Find where the given text appears and provide that cell's center as (X, Y) coordinate. 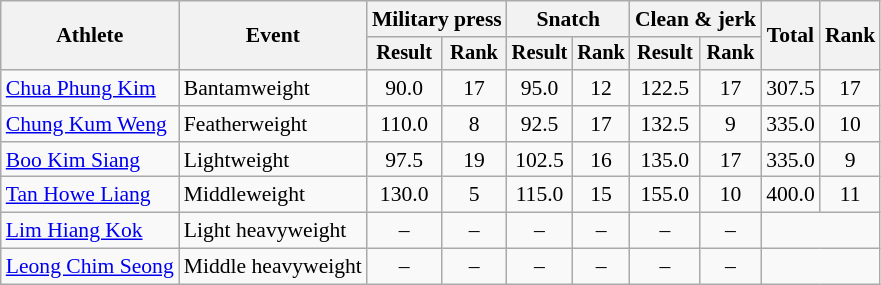
135.0 (665, 160)
Athlete (90, 36)
122.5 (665, 88)
16 (601, 160)
11 (850, 195)
Featherweight (273, 124)
5 (474, 195)
97.5 (404, 160)
130.0 (404, 195)
Bantamweight (273, 88)
8 (474, 124)
Middleweight (273, 195)
Military press (437, 19)
102.5 (540, 160)
Boo Kim Siang (90, 160)
307.5 (790, 88)
Chua Phung Kim (90, 88)
400.0 (790, 195)
92.5 (540, 124)
Total (790, 36)
95.0 (540, 88)
90.0 (404, 88)
Lim Hiang Kok (90, 231)
110.0 (404, 124)
Leong Chim Seong (90, 267)
155.0 (665, 195)
132.5 (665, 124)
19 (474, 160)
Tan Howe Liang (90, 195)
15 (601, 195)
Event (273, 36)
Chung Kum Weng (90, 124)
115.0 (540, 195)
Snatch (568, 19)
Middle heavyweight (273, 267)
Lightweight (273, 160)
Light heavyweight (273, 231)
Clean & jerk (696, 19)
12 (601, 88)
